Pinpoint the cell where the given text exists, returning its [X, Y] midpoint coordinate. 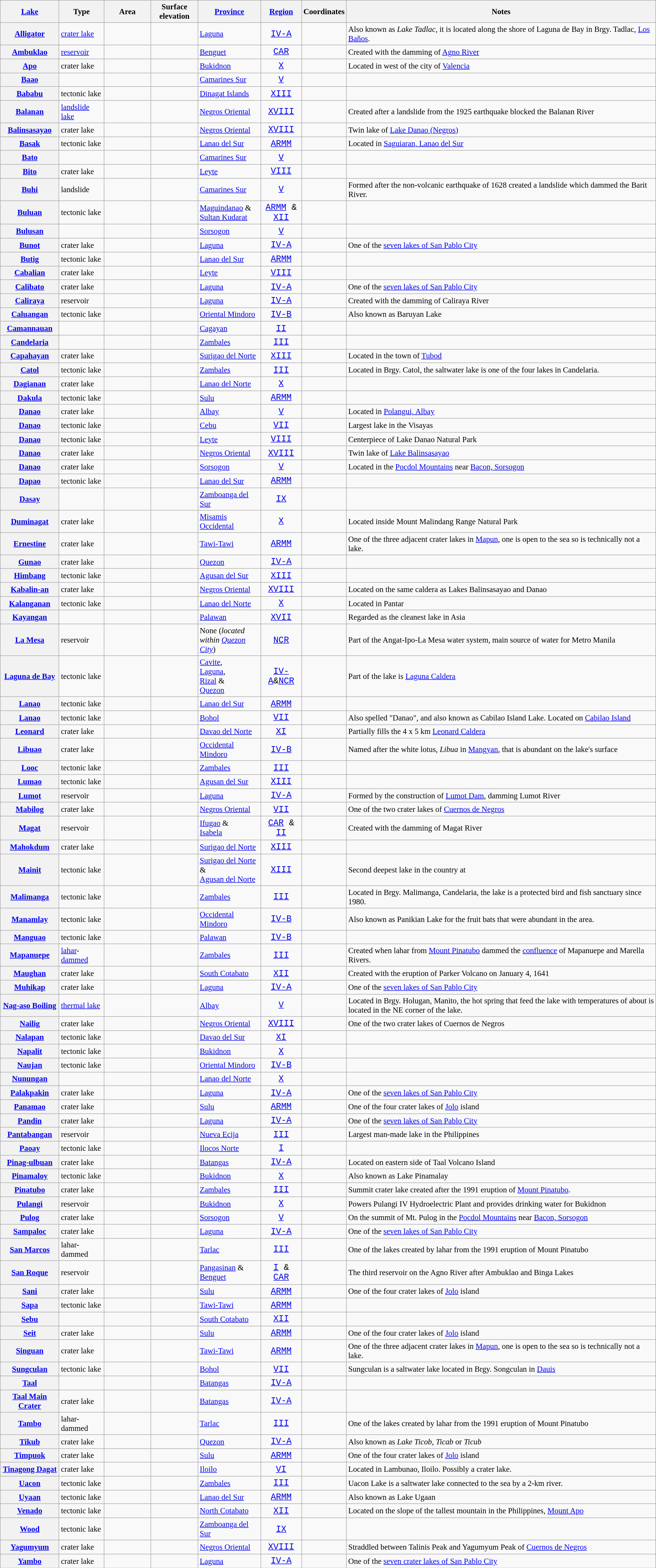
Area [127, 12]
Misamis Occidental [229, 521]
Bababu [30, 93]
Nueva Ecija [229, 1134]
Located in Brgy. Catol, the saltwater lake is one of the four lakes in Candelaria. [501, 370]
Taal [30, 1383]
Looc [30, 768]
Alligator [30, 34]
Also known as Lake Ticob, Ticab or Ticub [501, 1442]
Largest lake in the Visayas [501, 425]
Bato [30, 158]
Region [281, 12]
IV-A&NCR [281, 677]
Tambo [30, 1424]
Coordinates [324, 12]
Tinagong Dagat [30, 1469]
NCR [281, 640]
Created when lahar from Mount Pinatubo dammed the confluence of Mapanuepe and Marella Rivers. [501, 956]
Taal Main Crater [30, 1401]
Himbang [30, 575]
On the summit of Mt. Pulog in the Pocdol Mountains near Bacon, Sorsogon [501, 1217]
Singuan [30, 1351]
landslide [82, 190]
San Roque [30, 1273]
Pulog [30, 1217]
Pulangi [30, 1203]
North Cotabato [229, 1511]
Created after a landslide from the 1925 earthquake blocked the Balanan River [501, 111]
Timpuok [30, 1455]
The third reservoir on the Agno River after Ambuklao and Binga Lakes [501, 1273]
Sebu [30, 1319]
Lumao [30, 781]
Located in Lambunao, Iloilo. Possibly a crater lake. [501, 1469]
Uacon Lake is a saltwater lake connected to the sea by a 2-km river. [501, 1483]
Surfaceelevation [174, 12]
Wood [30, 1529]
Pantabangan [30, 1134]
Also known as Baruyan Lake [501, 314]
Also known as Lake Ugaan [501, 1497]
Located in Polangui, Albay [501, 411]
Named after the white lotus, Libua in Mangyan, that is abundant on the lake's surface [501, 750]
Magat [30, 828]
Formed by the construction of Lumot Dam, damming Lumot River [501, 795]
Tikub [30, 1442]
Buhi [30, 190]
Cavite,Laguna,Rizal &Quezon [229, 677]
Created with the damming of Magat River [501, 828]
Located in the town of Tubod [501, 356]
Largest man-made lake in the Philippines [501, 1134]
Manamlay [30, 919]
Centerpiece of Lake Danao Natural Park [501, 439]
Kalanganan [30, 603]
Duminagat [30, 521]
Province [229, 12]
Yagumyum [30, 1547]
Second deepest lake in the country at [501, 870]
Candelaria [30, 342]
Uyaan [30, 1497]
I &CAR [281, 1273]
Mahokdum [30, 847]
Formed after the non-volcanic earthquake of 1628 created a landslide which dammed the Barit River. [501, 190]
Bito [30, 171]
Mapanuepe [30, 956]
Libuao [30, 750]
Located in west of the city of Valencia [501, 66]
Dagianan [30, 384]
landslide lake [82, 111]
Ernestine [30, 544]
Butig [30, 259]
Sungculan [30, 1369]
Paoay [30, 1148]
Lumot [30, 795]
Davao del Norte [229, 732]
Bulusan [30, 231]
II [281, 328]
Sani [30, 1291]
Also known as Lake Pinamalay [501, 1176]
Notes [501, 12]
Pangasinan &Benguet [229, 1273]
Located in Pantar [501, 603]
Located inside Mount Malindang Range Natural Park [501, 521]
Baao [30, 80]
Dasay [30, 499]
Manguao [30, 937]
ARMM &XII [281, 213]
Ambuklao [30, 52]
Seit [30, 1333]
Camannauan [30, 328]
Located on the same caldera as Lakes Balinsasayao and Danao [501, 589]
San Marcos [30, 1250]
Dakula [30, 397]
Maguindanao &Sultan Kudarat [229, 213]
Located in Saguiaran, Lanao del Sur [501, 144]
Nalapan [30, 1037]
Maughan [30, 973]
CAR [281, 52]
Balanan [30, 111]
Basak [30, 144]
Apo [30, 66]
Bunot [30, 245]
Located in Brgy. Holugan, Manito, the hot spring that feed the lake with temperatures of about is located in the NE corner of the lake. [501, 1005]
Also known as Panikian Lake for the fruit bats that were abundant in the area. [501, 919]
Pandin [30, 1120]
Nag-aso Boiling [30, 1005]
Part of the lake is Laguna Caldera [501, 677]
Regarded as the cleanest lake in Asia [501, 617]
Located on eastern side of Taal Volcano Island [501, 1162]
Located on the slope of the tallest mountain in the Philippines, Mount Apo [501, 1511]
Cabalian [30, 273]
Summit crater lake created after the 1991 eruption of Mount Pinatubo. [501, 1190]
Kabalin-an [30, 589]
Leonard [30, 732]
One of the seven crater lakes of San Pablo City [501, 1561]
Sapa [30, 1305]
XVII [281, 617]
Naujan [30, 1065]
Located in the Pocdol Mountains near Bacon, Sorsogon [501, 467]
Iloilo [229, 1469]
Uacon [30, 1483]
I [281, 1148]
Also spelled "Danao", and also known as Cabilao Island Lake. Located on Cabilao Island [501, 718]
Buluan [30, 213]
Caliraya [30, 301]
thermal lake [82, 1005]
Dapao [30, 481]
Powers Pulangi IV Hydroelectric Plant and provides drinking water for Bukidnon [501, 1203]
Dinagat Islands [229, 93]
Kayangan [30, 617]
Straddled between Talinis Peak and Yagumyum Peak of Cuernos de Negros [501, 1547]
Part of the Angat-Ipo-La Mesa water system, main source of water for Metro Manila [501, 640]
Lake [30, 12]
Gunao [30, 562]
Sungculan is a saltwater lake located in Brgy. Songculan in Dauis [501, 1369]
Cebu [229, 425]
Mabilog [30, 809]
Cagayan [229, 328]
Created with the damming of Agno River [501, 52]
Laguna de Bay [30, 677]
Type [82, 12]
Yambo [30, 1561]
La Mesa [30, 640]
Benguet [229, 52]
Muhikap [30, 987]
Twin lake of Lake Balinsasayao [501, 453]
Catol [30, 370]
Surigao del Norte &Agusan del Norte [229, 870]
Calibato [30, 287]
Also known as Lake Tadlac, it is located along the shore of Laguna de Bay in Brgy. Tadlac, Los Baños. [501, 34]
Pinag-ulbuan [30, 1162]
Created with the eruption of Parker Volcano on January 4, 1641 [501, 973]
Napalit [30, 1051]
Capahayan [30, 356]
Ifugao &Isabela [229, 828]
Sampaloc [30, 1231]
Nailig [30, 1023]
Created with the damming of Caliraya River [501, 301]
Davao del Sur [229, 1037]
Partially fills the 4 x 5 km Leonard Caldera [501, 732]
Malimanga [30, 897]
Nunungan [30, 1079]
Located in Brgy. Malimanga, Candelaria, the lake is a protected bird and fish sanctuary since 1980. [501, 897]
CAR &II [281, 828]
Ilocos Norte [229, 1148]
Panamao [30, 1106]
Palakpakin [30, 1093]
VI [281, 1469]
Venado [30, 1511]
Mainit [30, 870]
Balinsasayao [30, 130]
Caluangan [30, 314]
None (located within Quezon City) [229, 640]
Pinamaloy [30, 1176]
Twin lake of Lake Danao (Negros) [501, 130]
Pinatubo [30, 1190]
